Identify which cell holds the provided text, then report its [X, Y] central coordinate. 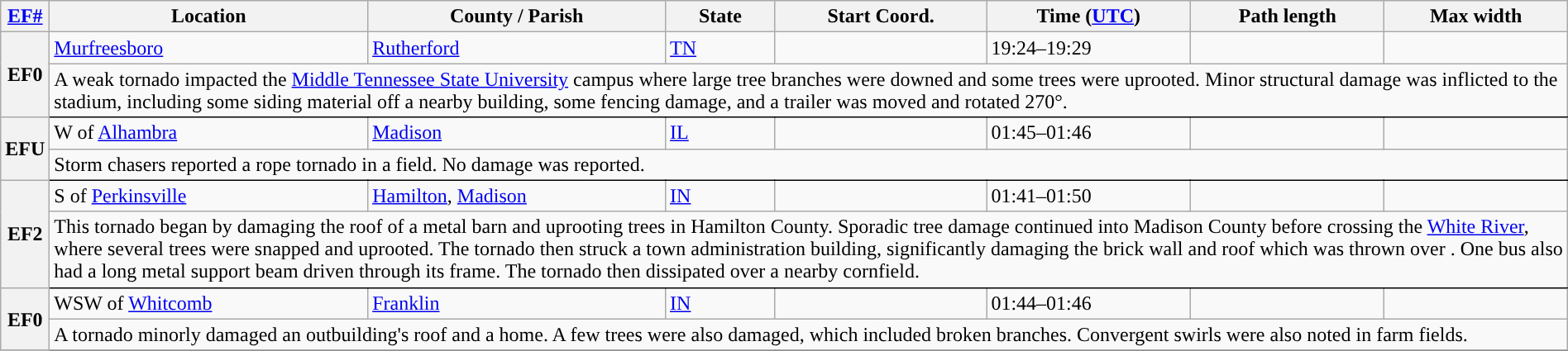
EF# [25, 17]
Max width [1475, 17]
EFU [25, 149]
W of Alhambra [208, 133]
State [721, 17]
Rutherford [517, 48]
Hamilton, Madison [517, 196]
Time (UTC) [1088, 17]
01:41–01:50 [1088, 196]
TN [721, 48]
WSW of Whitcomb [208, 303]
Location [208, 17]
Madison [517, 133]
IL [721, 133]
Murfreesboro [208, 48]
Start Coord. [880, 17]
01:44–01:46 [1088, 303]
Storm chasers reported a rope tornado in a field. No damage was reported. [809, 164]
County / Parish [517, 17]
01:45–01:46 [1088, 133]
EF2 [25, 234]
S of Perkinsville [208, 196]
Path length [1288, 17]
19:24–19:29 [1088, 48]
Franklin [517, 303]
